Identify which cell holds the provided text, then report its (x, y) central coordinate. 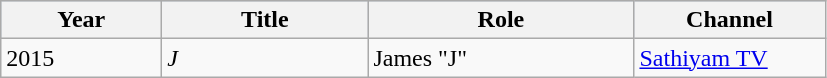
J (265, 58)
Channel (730, 20)
Role (501, 20)
2015 (82, 58)
Sathiyam TV (730, 58)
Year (82, 20)
James "J" (501, 58)
Title (265, 20)
